For the text-containing cell, return its midpoint in (x, y) coordinate format. 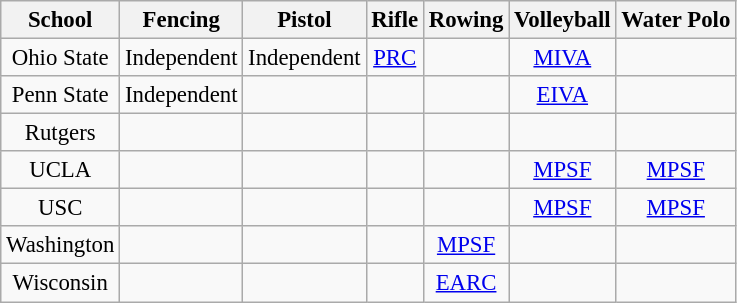
Penn State (60, 95)
PRC (394, 58)
Volleyball (562, 20)
School (60, 20)
UCLA (60, 170)
Rifle (394, 20)
Fencing (182, 20)
EARC (466, 283)
MIVA (562, 58)
Wisconsin (60, 283)
Water Polo (676, 20)
Washington (60, 245)
Ohio State (60, 58)
Rutgers (60, 133)
USC (60, 208)
EIVA (562, 95)
Pistol (304, 20)
Rowing (466, 20)
